Scan for the cell matching the given text and deliver its [x, y] coordinate at center. 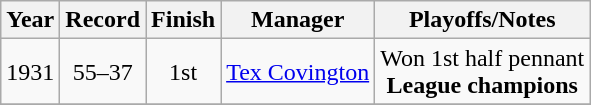
Won 1st half pennantLeague champions [482, 72]
1st [184, 72]
Playoffs/Notes [482, 20]
Record [103, 20]
Manager [298, 20]
Tex Covington [298, 72]
1931 [30, 72]
55–37 [103, 72]
Finish [184, 20]
Year [30, 20]
